For the text-containing cell, return its midpoint in [x, y] coordinate format. 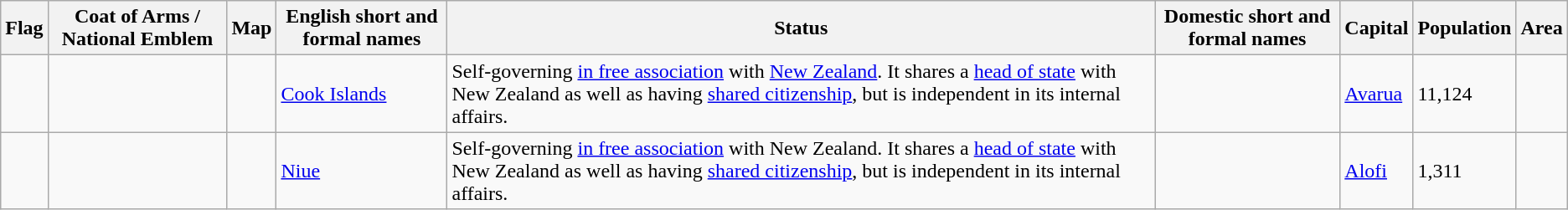
Coat of Arms / National Emblem [137, 28]
Population [1464, 28]
Avarua [1377, 94]
Niue [362, 171]
Area [1541, 28]
Domestic short and formal names [1246, 28]
Flag [24, 28]
Map [251, 28]
English short and formal names [362, 28]
11,124 [1464, 94]
1,311 [1464, 171]
Alofi [1377, 171]
Capital [1377, 28]
Status [801, 28]
Cook Islands [362, 94]
